Identify which cell holds the provided text, then report its [x, y] central coordinate. 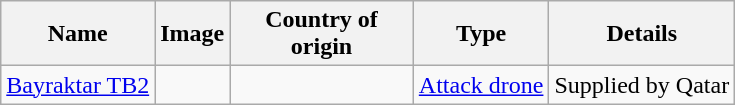
Attack drone [481, 85]
Supplied by Qatar [642, 85]
Type [481, 34]
Country of origin [322, 34]
Bayraktar TB2 [78, 85]
Name [78, 34]
Image [192, 34]
Details [642, 34]
